Search for the cell housing the specified text and yield its (x, y) center coordinate. 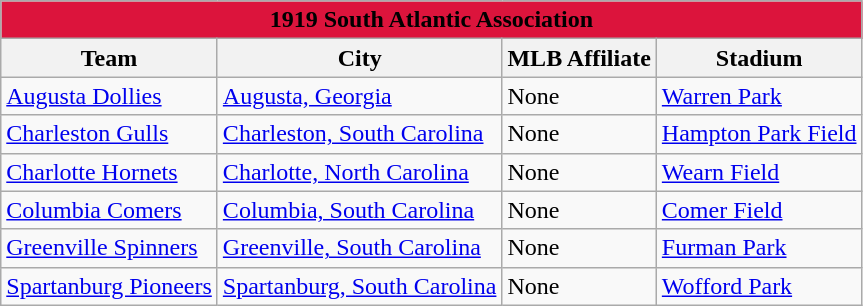
MLB Affiliate (579, 58)
Augusta Dollies (110, 96)
Team (110, 58)
Columbia Comers (110, 210)
Stadium (759, 58)
Furman Park (759, 248)
Spartanburg Pioneers (110, 286)
Greenville Spinners (110, 248)
Charlotte Hornets (110, 172)
Charleston Gulls (110, 134)
Hampton Park Field (759, 134)
Wofford Park (759, 286)
Augusta, Georgia (360, 96)
Wearn Field (759, 172)
Charleston, South Carolina (360, 134)
Charlotte, North Carolina (360, 172)
Columbia, South Carolina (360, 210)
Greenville, South Carolina (360, 248)
Warren Park (759, 96)
Spartanburg, South Carolina (360, 286)
1919 South Atlantic Association (432, 20)
Comer Field (759, 210)
City (360, 58)
